Search for the cell housing the specified text and yield its (X, Y) center coordinate. 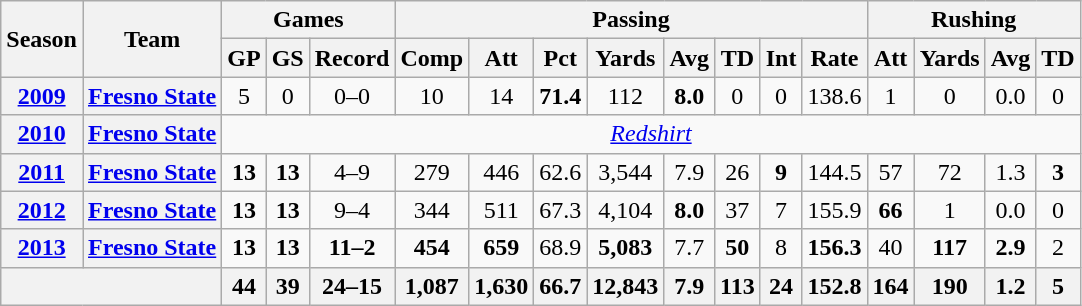
2010 (42, 134)
112 (626, 96)
5,083 (626, 248)
1,630 (502, 286)
3,544 (626, 172)
Pct (560, 58)
9–4 (352, 210)
190 (950, 286)
10 (432, 96)
1.3 (1010, 172)
71.4 (560, 96)
Redshirt (651, 134)
24–15 (352, 286)
8 (781, 248)
1.2 (1010, 286)
Team (152, 39)
68.9 (560, 248)
113 (737, 286)
2013 (42, 248)
279 (432, 172)
1,087 (432, 286)
Rushing (974, 20)
2011 (42, 172)
Rate (834, 58)
0–0 (352, 96)
72 (950, 172)
152.8 (834, 286)
24 (781, 286)
11–2 (352, 248)
138.6 (834, 96)
155.9 (834, 210)
12,843 (626, 286)
Int (781, 58)
37 (737, 210)
7.7 (690, 248)
2.9 (1010, 248)
7 (781, 210)
40 (890, 248)
Games (308, 20)
9 (781, 172)
3 (1058, 172)
66.7 (560, 286)
2 (1058, 248)
14 (502, 96)
57 (890, 172)
2012 (42, 210)
Comp (432, 58)
50 (737, 248)
Passing (631, 20)
62.6 (560, 172)
344 (432, 210)
Season (42, 39)
GS (288, 58)
454 (432, 248)
144.5 (834, 172)
2009 (42, 96)
117 (950, 248)
GP (244, 58)
156.3 (834, 248)
4,104 (626, 210)
4–9 (352, 172)
26 (737, 172)
44 (244, 286)
659 (502, 248)
67.3 (560, 210)
Record (352, 58)
164 (890, 286)
66 (890, 210)
39 (288, 286)
446 (502, 172)
511 (502, 210)
